From the cell containing the given text, extract its center point as (x, y) coordinate. 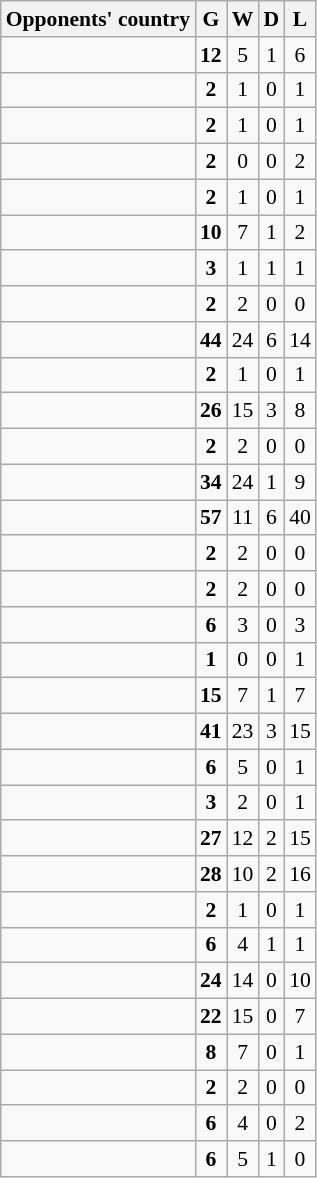
G (211, 19)
Opponents' country (98, 19)
L (300, 19)
D (271, 19)
23 (243, 732)
11 (243, 518)
28 (211, 874)
57 (211, 518)
40 (300, 518)
41 (211, 732)
26 (211, 411)
22 (211, 1017)
W (243, 19)
27 (211, 839)
34 (211, 482)
9 (300, 482)
44 (211, 340)
16 (300, 874)
